Detect which cell encompasses the target text, then output its (x, y) center coordinate. 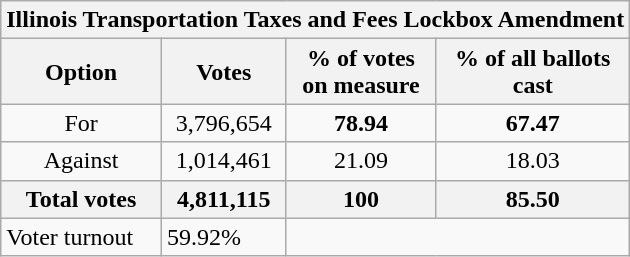
1,014,461 (224, 161)
3,796,654 (224, 123)
Illinois Transportation Taxes and Fees Lockbox Amendment (316, 20)
100 (361, 199)
85.50 (533, 199)
% of all ballotscast (533, 72)
21.09 (361, 161)
Voter turnout (82, 237)
67.47 (533, 123)
Total votes (82, 199)
Against (82, 161)
Option (82, 72)
% of voteson measure (361, 72)
18.03 (533, 161)
4,811,115 (224, 199)
For (82, 123)
Votes (224, 72)
59.92% (224, 237)
78.94 (361, 123)
